Provide the (x, y) coordinate of the cell's center where the given text is located.  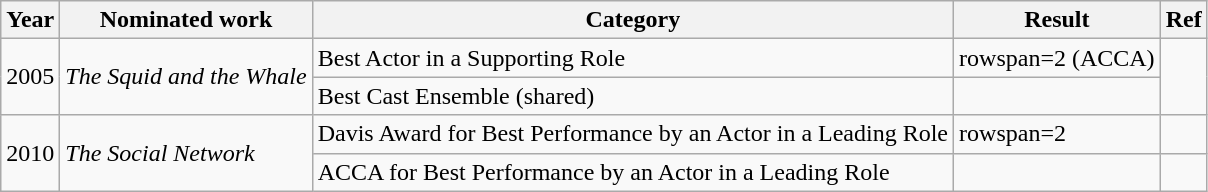
Category (632, 20)
Davis Award for Best Performance by an Actor in a Leading Role (632, 134)
ACCA for Best Performance by an Actor in a Leading Role (632, 172)
Nominated work (186, 20)
2010 (30, 153)
Best Actor in a Supporting Role (632, 58)
The Squid and the Whale (186, 77)
Result (1058, 20)
Ref (1184, 20)
2005 (30, 77)
Year (30, 20)
Best Cast Ensemble (shared) (632, 96)
The Social Network (186, 153)
rowspan=2 (1058, 134)
rowspan=2 (ACCA) (1058, 58)
